For the text-containing cell, return its midpoint in (x, y) coordinate format. 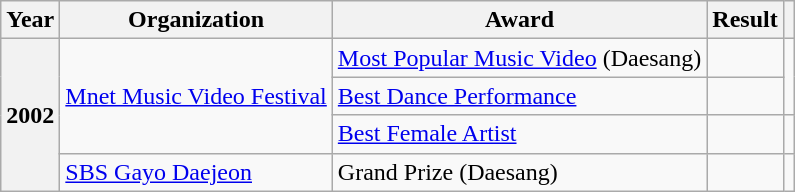
Year (30, 20)
Best Dance Performance (519, 96)
Result (745, 20)
2002 (30, 115)
Award (519, 20)
Most Popular Music Video (Daesang) (519, 58)
Grand Prize (Daesang) (519, 172)
Best Female Artist (519, 134)
Mnet Music Video Festival (196, 96)
Organization (196, 20)
SBS Gayo Daejeon (196, 172)
